Identify which cell holds the provided text, then report its (X, Y) central coordinate. 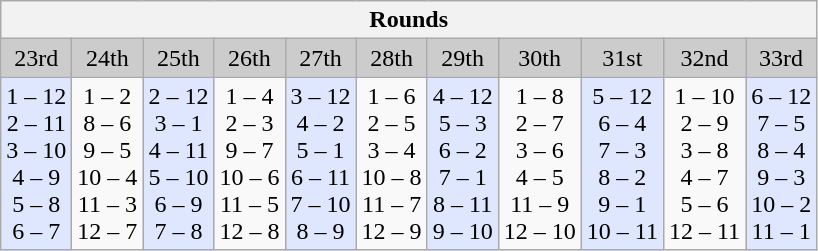
25th (178, 58)
3 – 124 – 25 – 16 – 117 – 108 – 9 (320, 164)
1 – 102 – 93 – 84 – 75 – 612 – 11 (704, 164)
33rd (782, 58)
4 – 125 – 36 – 27 – 18 – 119 – 10 (462, 164)
32nd (704, 58)
1 – 82 – 73 – 64 – 511 – 912 – 10 (540, 164)
1 – 62 – 53 – 410 – 811 – 712 – 9 (392, 164)
24th (108, 58)
1 – 42 – 39 – 710 – 611 – 512 – 8 (250, 164)
29th (462, 58)
1 – 122 – 113 – 104 – 95 – 86 – 7 (36, 164)
31st (622, 58)
1 – 28 – 69 – 510 – 411 – 312 – 7 (108, 164)
26th (250, 58)
2 – 123 – 14 – 115 – 106 – 97 – 8 (178, 164)
27th (320, 58)
28th (392, 58)
6 – 127 – 58 – 49 – 310 – 211 – 1 (782, 164)
5 – 126 – 47 – 38 – 29 – 110 – 11 (622, 164)
Rounds (409, 20)
23rd (36, 58)
30th (540, 58)
